For the text-containing cell, return its midpoint in (X, Y) coordinate format. 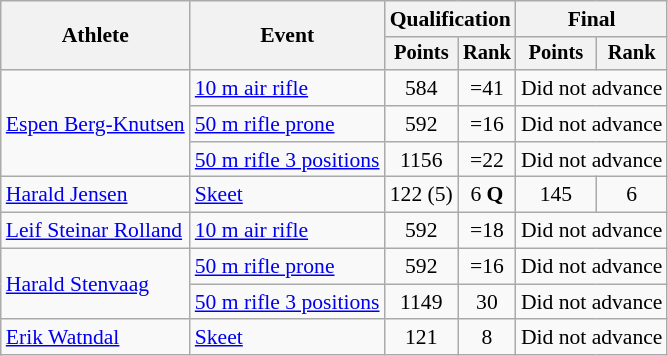
Harald Jensen (96, 195)
6 Q (487, 195)
1149 (422, 302)
122 (5) (422, 195)
8 (487, 338)
Erik Watndal (96, 338)
584 (422, 88)
Athlete (96, 36)
=22 (487, 160)
=41 (487, 88)
Harald Stenvaag (96, 284)
Leif Steinar Rolland (96, 231)
Qualification (450, 19)
6 (632, 195)
145 (556, 195)
30 (487, 302)
=18 (487, 231)
121 (422, 338)
Final (592, 19)
Event (288, 36)
Espen Berg-Knutsen (96, 124)
1156 (422, 160)
